Identify which cell holds the provided text, then report its [X, Y] central coordinate. 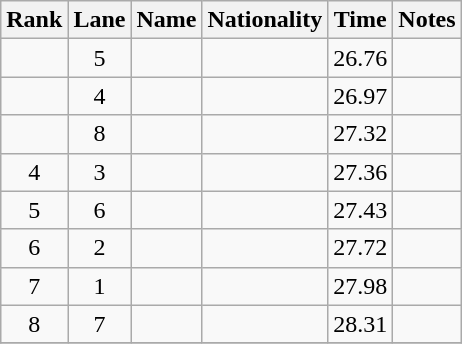
Time [360, 20]
Nationality [265, 20]
27.98 [360, 286]
3 [100, 172]
2 [100, 248]
27.32 [360, 134]
Rank [34, 20]
28.31 [360, 324]
Name [166, 20]
26.76 [360, 58]
Lane [100, 20]
27.72 [360, 248]
1 [100, 286]
27.36 [360, 172]
Notes [427, 20]
26.97 [360, 96]
27.43 [360, 210]
